Locate the cell with the specified text and output its (X, Y) center coordinate. 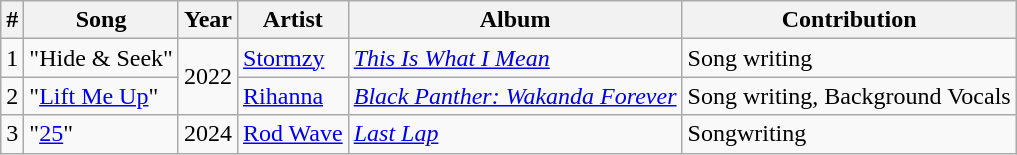
2024 (208, 134)
"Lift Me Up" (102, 96)
Rihanna (294, 96)
1 (12, 58)
Song writing, Background Vocals (849, 96)
3 (12, 134)
Contribution (849, 20)
Song (102, 20)
Songwriting (849, 134)
Last Lap (515, 134)
"25" (102, 134)
Stormzy (294, 58)
Artist (294, 20)
# (12, 20)
Song writing (849, 58)
2 (12, 96)
Rod Wave (294, 134)
"Hide & Seek" (102, 58)
This Is What I Mean (515, 58)
Year (208, 20)
Black Panther: Wakanda Forever (515, 96)
2022 (208, 77)
Album (515, 20)
